Extract the (x, y) coordinate from the center of the cell holding the provided text.  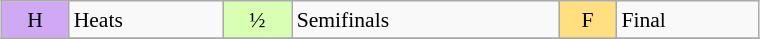
H (36, 20)
Final (687, 20)
Heats (146, 20)
Semifinals (426, 20)
½ (258, 20)
F (588, 20)
